Locate the cell with the specified text and output its [x, y] center coordinate. 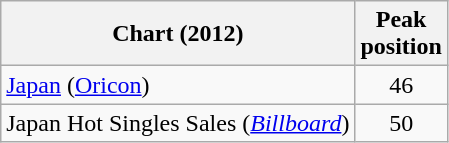
Peakposition [401, 34]
46 [401, 85]
50 [401, 123]
Japan Hot Singles Sales (Billboard) [178, 123]
Japan (Oricon) [178, 85]
Chart (2012) [178, 34]
